Extract the (X, Y) coordinate from the center of the cell holding the provided text.  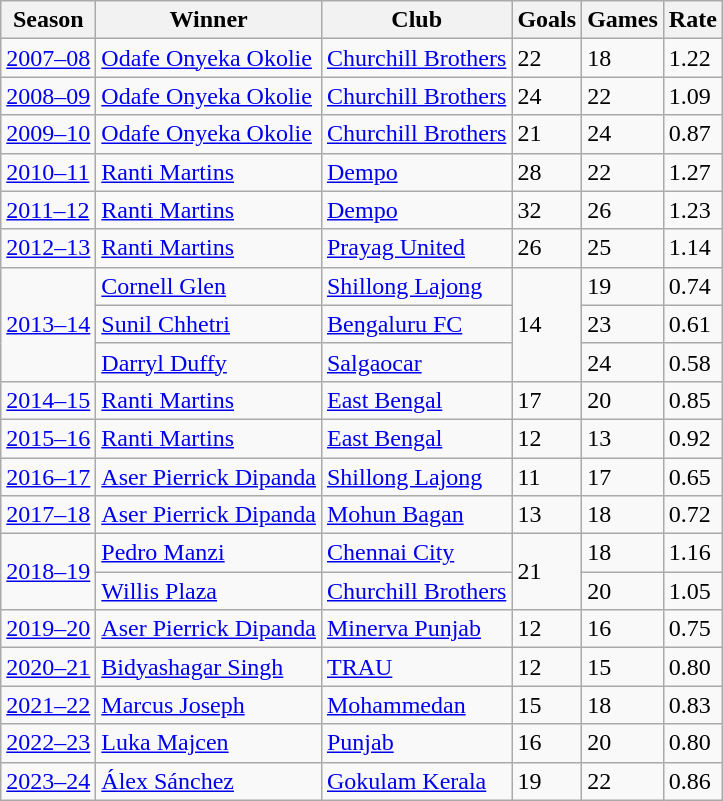
2019–20 (48, 629)
Salgaocar (416, 362)
0.83 (692, 705)
2022–23 (48, 743)
0.61 (692, 324)
14 (547, 324)
Darryl Duffy (209, 362)
2020–21 (48, 667)
Bidyashagar Singh (209, 667)
2013–14 (48, 324)
2008–09 (48, 96)
0.72 (692, 515)
0.86 (692, 781)
Goals (547, 20)
Luka Majcen (209, 743)
1.16 (692, 553)
2007–08 (48, 58)
TRAU (416, 667)
Marcus Joseph (209, 705)
0.65 (692, 477)
Willis Plaza (209, 591)
32 (547, 210)
Prayag United (416, 248)
Cornell Glen (209, 286)
Rate (692, 20)
Pedro Manzi (209, 553)
2017–18 (48, 515)
23 (623, 324)
Season (48, 20)
Minerva Punjab (416, 629)
Bengaluru FC (416, 324)
11 (547, 477)
Sunil Chhetri (209, 324)
Mohammedan (416, 705)
0.58 (692, 362)
1.23 (692, 210)
2021–22 (48, 705)
1.09 (692, 96)
1.05 (692, 591)
Club (416, 20)
1.14 (692, 248)
2011–12 (48, 210)
2010–11 (48, 172)
Álex Sánchez (209, 781)
2018–19 (48, 572)
0.87 (692, 134)
Mohun Bagan (416, 515)
28 (547, 172)
Gokulam Kerala (416, 781)
0.85 (692, 400)
2009–10 (48, 134)
Winner (209, 20)
2016–17 (48, 477)
0.74 (692, 286)
Punjab (416, 743)
0.92 (692, 438)
Games (623, 20)
2023–24 (48, 781)
2012–13 (48, 248)
2015–16 (48, 438)
1.27 (692, 172)
1.22 (692, 58)
25 (623, 248)
2014–15 (48, 400)
Chennai City (416, 553)
0.75 (692, 629)
